Search for the cell housing the specified text and yield its (X, Y) center coordinate. 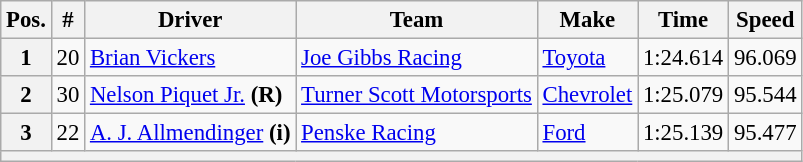
Turner Scott Motorsports (416, 95)
# (68, 20)
95.477 (766, 133)
Team (416, 20)
3 (26, 133)
Penske Racing (416, 133)
Nelson Piquet Jr. (R) (190, 95)
1:25.079 (684, 95)
Chevrolet (587, 95)
2 (26, 95)
Make (587, 20)
1 (26, 58)
96.069 (766, 58)
1:25.139 (684, 133)
30 (68, 95)
95.544 (766, 95)
20 (68, 58)
Brian Vickers (190, 58)
A. J. Allmendinger (i) (190, 133)
Pos. (26, 20)
Ford (587, 133)
22 (68, 133)
Driver (190, 20)
Toyota (587, 58)
Speed (766, 20)
Time (684, 20)
Joe Gibbs Racing (416, 58)
1:24.614 (684, 58)
